Detect which cell encompasses the target text, then output its [x, y] center coordinate. 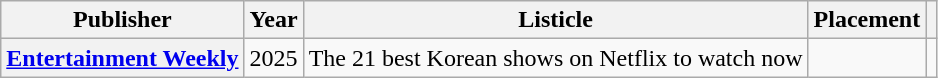
The 21 best Korean shows on Netflix to watch now [556, 58]
Placement [867, 20]
2025 [274, 58]
Entertainment Weekly [122, 58]
Listicle [556, 20]
Publisher [122, 20]
Year [274, 20]
